Detect which cell encompasses the target text, then output its [x, y] center coordinate. 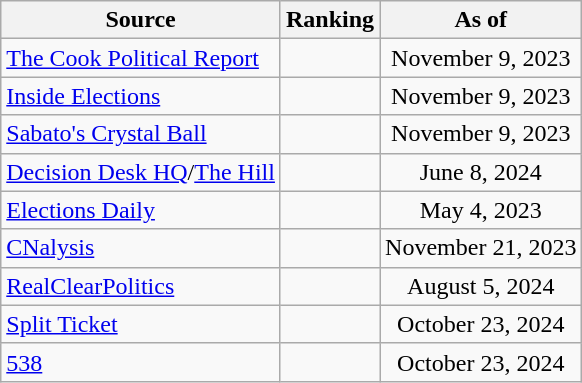
Decision Desk HQ/The Hill [141, 172]
The Cook Political Report [141, 58]
Inside Elections [141, 96]
RealClearPolitics [141, 286]
August 5, 2024 [481, 286]
Split Ticket [141, 324]
Ranking [330, 20]
Source [141, 20]
Elections Daily [141, 210]
538 [141, 362]
As of [481, 20]
June 8, 2024 [481, 172]
CNalysis [141, 248]
May 4, 2023 [481, 210]
Sabato's Crystal Ball [141, 134]
November 21, 2023 [481, 248]
